Capture the cell that displays the provided text and extract its (X, Y) central coordinate. 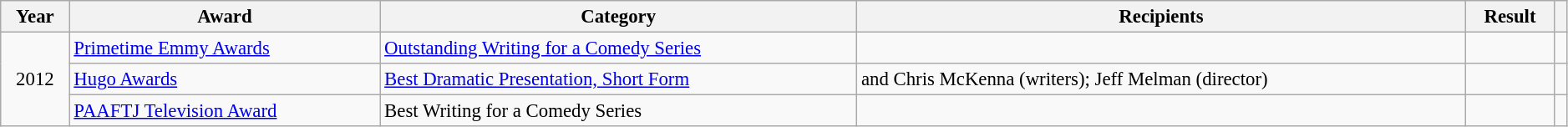
Award (225, 17)
PAAFTJ Television Award (225, 111)
Category (618, 17)
Recipients (1161, 17)
and Chris McKenna (writers); Jeff Melman (director) (1161, 79)
Result (1510, 17)
Outstanding Writing for a Comedy Series (618, 48)
2012 (35, 80)
Best Writing for a Comedy Series (618, 111)
Best Dramatic Presentation, Short Form (618, 79)
Year (35, 17)
Hugo Awards (225, 79)
Primetime Emmy Awards (225, 48)
